Determine the [x, y] coordinate at the center of the cell enclosing the given text.  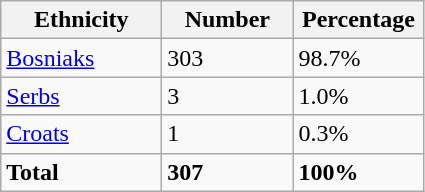
0.3% [358, 134]
Ethnicity [82, 20]
Croats [82, 134]
303 [228, 58]
100% [358, 172]
Bosniaks [82, 58]
Serbs [82, 96]
Total [82, 172]
1 [228, 134]
Percentage [358, 20]
3 [228, 96]
307 [228, 172]
1.0% [358, 96]
98.7% [358, 58]
Number [228, 20]
